Identify which cell holds the provided text, then report its (x, y) central coordinate. 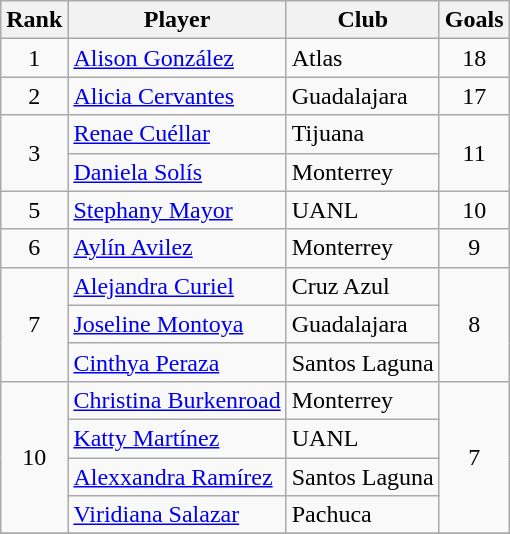
Cinthya Peraza (177, 362)
Club (362, 20)
Alexxandra Ramírez (177, 477)
Goals (474, 20)
Aylín Avilez (177, 248)
17 (474, 96)
Renae Cuéllar (177, 134)
1 (34, 58)
Daniela Solís (177, 172)
Player (177, 20)
Pachuca (362, 515)
6 (34, 248)
Alejandra Curiel (177, 286)
Rank (34, 20)
11 (474, 153)
Alison González (177, 58)
Cruz Azul (362, 286)
Viridiana Salazar (177, 515)
Katty Martínez (177, 438)
2 (34, 96)
Joseline Montoya (177, 324)
5 (34, 210)
Christina Burkenroad (177, 400)
8 (474, 324)
18 (474, 58)
9 (474, 248)
Alicia Cervantes (177, 96)
3 (34, 153)
Tijuana (362, 134)
Stephany Mayor (177, 210)
Atlas (362, 58)
